Provide the [X, Y] coordinate of the cell's center where the given text is located.  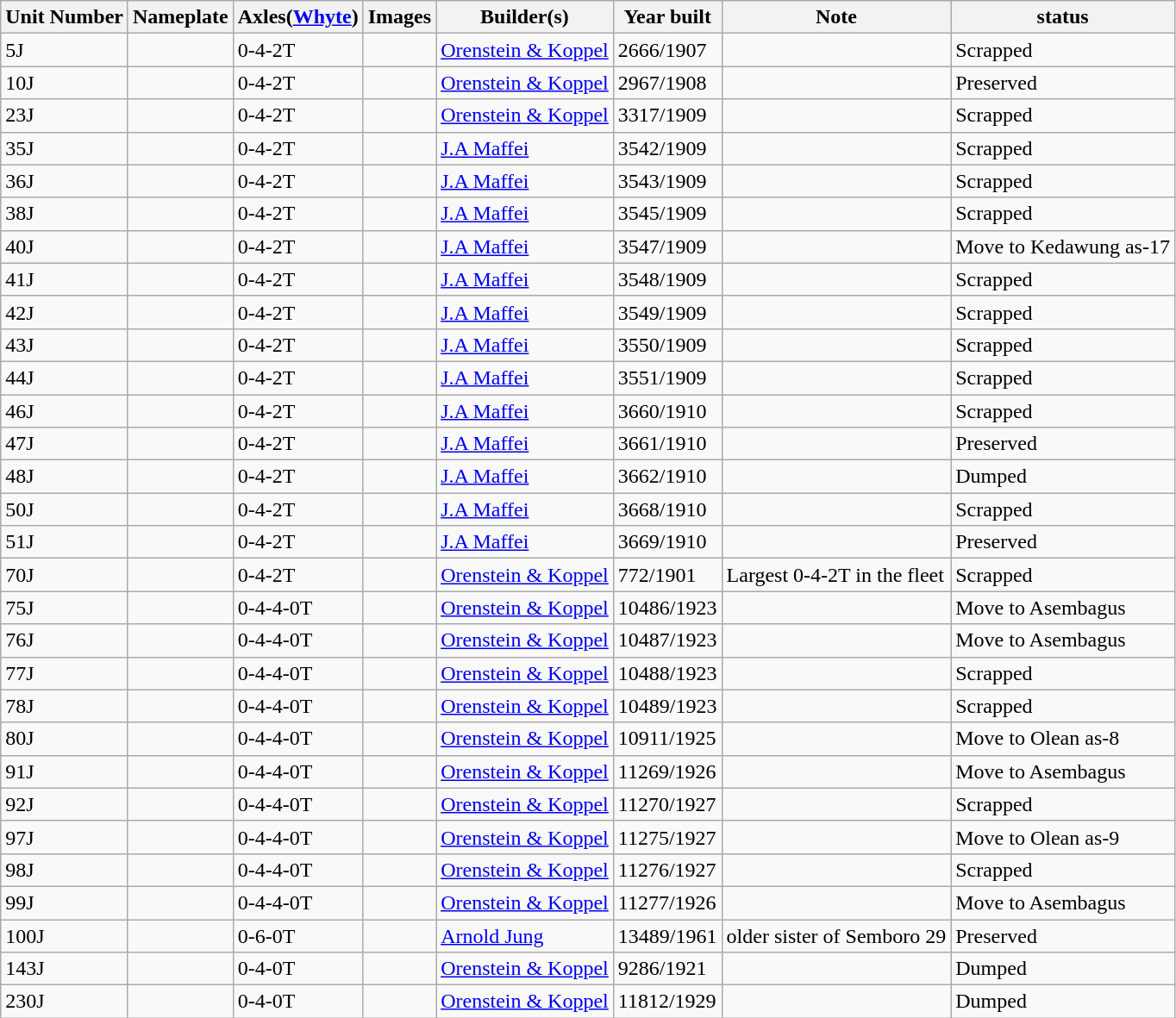
3669/1910 [667, 542]
10489/1923 [667, 706]
Images [399, 17]
43J [65, 345]
48J [65, 477]
status [1063, 17]
50J [65, 509]
3660/1910 [667, 411]
Arnold Jung [525, 935]
10486/1923 [667, 608]
70J [65, 575]
3662/1910 [667, 477]
5J [65, 50]
0-6-0T [298, 935]
Move to Olean as-8 [1063, 739]
143J [65, 969]
Move to Kedawung as-17 [1063, 247]
47J [65, 444]
9286/1921 [667, 969]
3548/1909 [667, 279]
36J [65, 181]
23J [65, 116]
3542/1909 [667, 148]
10911/1925 [667, 739]
98J [65, 870]
Year built [667, 17]
230J [65, 1002]
11269/1926 [667, 771]
76J [65, 640]
51J [65, 542]
3317/1909 [667, 116]
97J [65, 837]
11277/1926 [667, 902]
44J [65, 378]
3668/1910 [667, 509]
2666/1907 [667, 50]
41J [65, 279]
11275/1927 [667, 837]
3543/1909 [667, 181]
77J [65, 673]
3547/1909 [667, 247]
older sister of Semboro 29 [836, 935]
Largest 0-4-2T in the fleet [836, 575]
91J [65, 771]
10J [65, 83]
11276/1927 [667, 870]
Nameplate [180, 17]
3549/1909 [667, 312]
92J [65, 804]
Note [836, 17]
99J [65, 902]
Unit Number [65, 17]
75J [65, 608]
100J [65, 935]
Builder(s) [525, 17]
10488/1923 [667, 673]
772/1901 [667, 575]
2967/1908 [667, 83]
11270/1927 [667, 804]
10487/1923 [667, 640]
Move to Olean as-9 [1063, 837]
3661/1910 [667, 444]
46J [65, 411]
Axles(Whyte) [298, 17]
42J [65, 312]
40J [65, 247]
3551/1909 [667, 378]
80J [65, 739]
3550/1909 [667, 345]
11812/1929 [667, 1002]
3545/1909 [667, 214]
78J [65, 706]
13489/1961 [667, 935]
35J [65, 148]
38J [65, 214]
